Extract the [x, y] coordinate from the center of the cell holding the provided text.  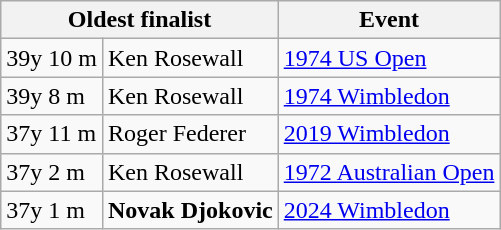
37y 1 m [52, 210]
Oldest finalist [140, 20]
1972 Australian Open [389, 172]
1974 Wimbledon [389, 96]
39y 8 m [52, 96]
Novak Djokovic [190, 210]
2024 Wimbledon [389, 210]
Event [389, 20]
1974 US Open [389, 58]
37y 2 m [52, 172]
39y 10 m [52, 58]
2019 Wimbledon [389, 134]
Roger Federer [190, 134]
37y 11 m [52, 134]
